Output the (x, y) coordinate of the center of the cell containing the given text.  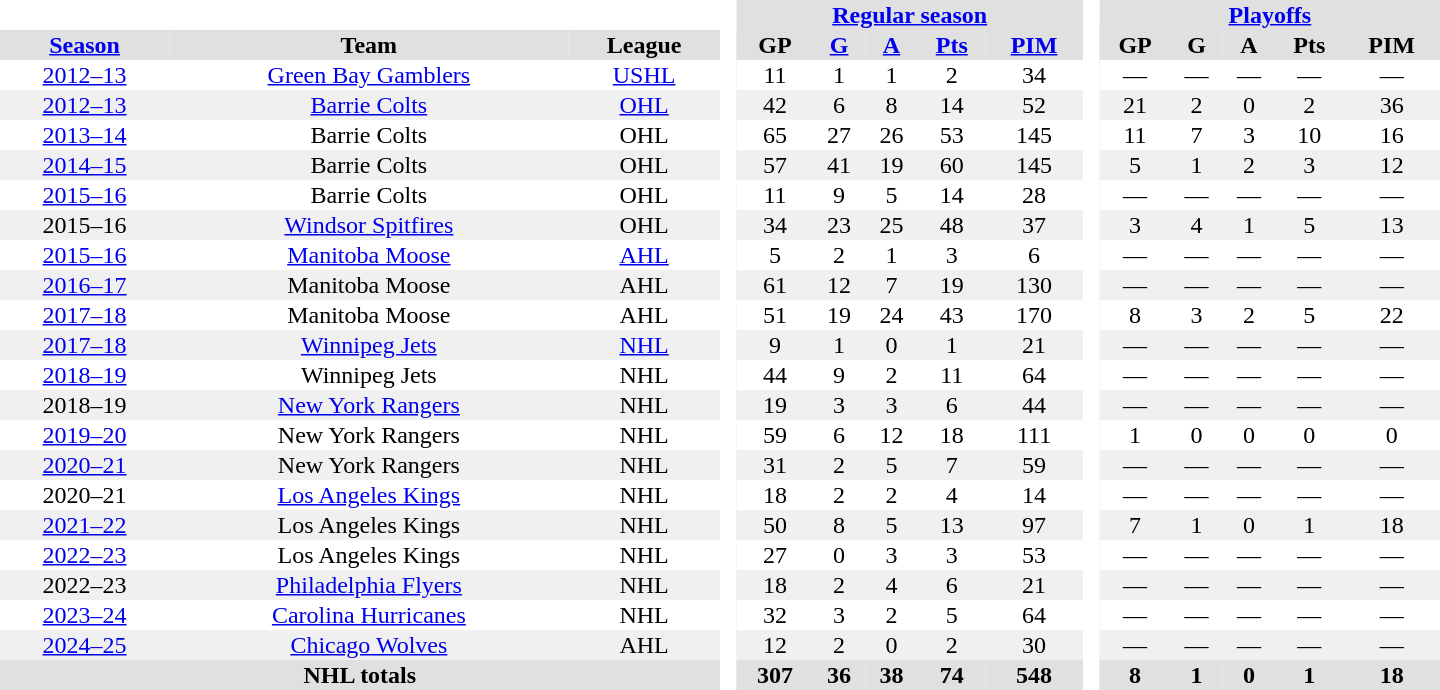
74 (952, 675)
16 (1392, 135)
42 (775, 105)
USHL (644, 75)
30 (1034, 645)
Playoffs (1270, 15)
10 (1309, 135)
2024–25 (84, 645)
NHL totals (360, 675)
2023–24 (84, 615)
61 (775, 285)
25 (891, 225)
111 (1034, 435)
41 (839, 165)
2019–20 (84, 435)
23 (839, 225)
97 (1034, 525)
2013–14 (84, 135)
24 (891, 315)
Team (369, 45)
26 (891, 135)
Season (84, 45)
2021–22 (84, 525)
2016–17 (84, 285)
170 (1034, 315)
548 (1034, 675)
Regular season (910, 15)
52 (1034, 105)
Chicago Wolves (369, 645)
Green Bay Gamblers (369, 75)
130 (1034, 285)
31 (775, 465)
22 (1392, 315)
307 (775, 675)
Windsor Spitfires (369, 225)
38 (891, 675)
Philadelphia Flyers (369, 585)
37 (1034, 225)
60 (952, 165)
43 (952, 315)
65 (775, 135)
51 (775, 315)
2014–15 (84, 165)
Carolina Hurricanes (369, 615)
57 (775, 165)
50 (775, 525)
32 (775, 615)
League (644, 45)
28 (1034, 195)
48 (952, 225)
